Determine the (X, Y) coordinate at the center of the cell enclosing the given text.  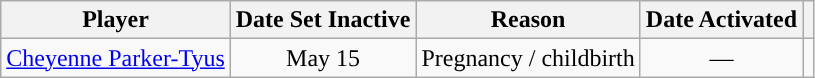
Cheyenne Parker-Tyus (116, 58)
Player (116, 20)
Reason (528, 20)
Date Set Inactive (323, 20)
Pregnancy / childbirth (528, 58)
May 15 (323, 58)
Date Activated (721, 20)
— (721, 58)
